Scan for the cell matching the given text and deliver its [X, Y] coordinate at center. 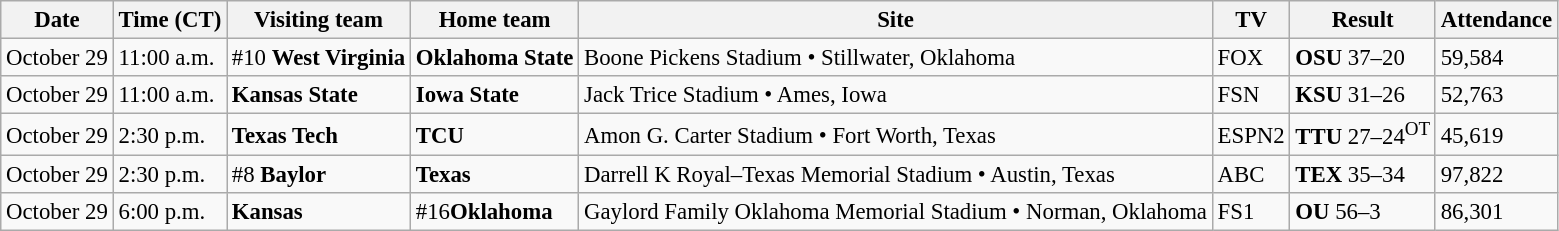
TTU 27–24OT [1362, 135]
Texas Tech [319, 135]
Amon G. Carter Stadium • Fort Worth, Texas [896, 135]
Visiting team [319, 20]
Kansas State [319, 95]
TEX 35–34 [1362, 175]
Attendance [1496, 20]
45,619 [1496, 135]
TV [1251, 20]
#8 Baylor [319, 175]
Darrell K Royal–Texas Memorial Stadium • Austin, Texas [896, 175]
Site [896, 20]
Texas [495, 175]
FSN [1251, 95]
Oklahoma State [495, 58]
52,763 [1496, 95]
Time (CT) [170, 20]
FOX [1251, 58]
59,584 [1496, 58]
TCU [495, 135]
Result [1362, 20]
Date [57, 20]
Jack Trice Stadium • Ames, Iowa [896, 95]
ESPN2 [1251, 135]
OSU 37–20 [1362, 58]
97,822 [1496, 175]
Iowa State [495, 95]
#10 West Virginia [319, 58]
ABC [1251, 175]
KSU 31–26 [1362, 95]
Boone Pickens Stadium • Stillwater, Oklahoma [896, 58]
Home team [495, 20]
